Search for the cell housing the specified text and yield its [X, Y] center coordinate. 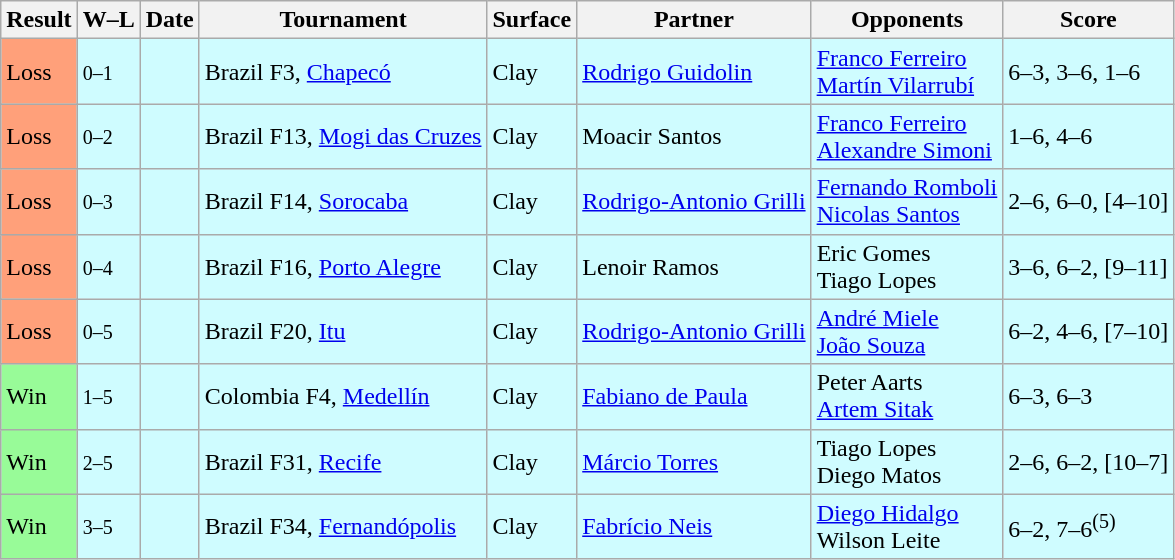
Rodrigo Guidolin [694, 72]
0–2 [108, 136]
Fabrício Neis [694, 526]
Partner [694, 20]
Tiago Lopes Diego Matos [907, 462]
2–6, 6–0, [4–10] [1088, 202]
Lenoir Ramos [694, 266]
Colombia F4, Medellín [343, 396]
Brazil F3, Chapecó [343, 72]
Moacir Santos [694, 136]
Márcio Torres [694, 462]
Eric Gomes Tiago Lopes [907, 266]
Date [170, 20]
Fabiano de Paula [694, 396]
Score [1088, 20]
Fernando Romboli Nicolas Santos [907, 202]
1–6, 4–6 [1088, 136]
6–2, 7–6(5) [1088, 526]
2–6, 6–2, [10–7] [1088, 462]
0–4 [108, 266]
Brazil F20, Itu [343, 332]
Franco Ferreiro Alexandre Simoni [907, 136]
Brazil F16, Porto Alegre [343, 266]
Opponents [907, 20]
Brazil F34, Fernandópolis [343, 526]
3–5 [108, 526]
1–5 [108, 396]
Peter Aarts Artem Sitak [907, 396]
Brazil F14, Sorocaba [343, 202]
Diego Hidalgo Wilson Leite [907, 526]
W–L [108, 20]
Brazil F13, Mogi das Cruzes [343, 136]
0–3 [108, 202]
0–5 [108, 332]
Brazil F31, Recife [343, 462]
Tournament [343, 20]
3–6, 6–2, [9–11] [1088, 266]
Franco Ferreiro Martín Vilarrubí [907, 72]
Surface [532, 20]
6–3, 3–6, 1–6 [1088, 72]
0–1 [108, 72]
Result [39, 20]
2–5 [108, 462]
6–2, 4–6, [7–10] [1088, 332]
6–3, 6–3 [1088, 396]
André Miele João Souza [907, 332]
